Provide the (X, Y) coordinate of the cell's center where the given text is located.  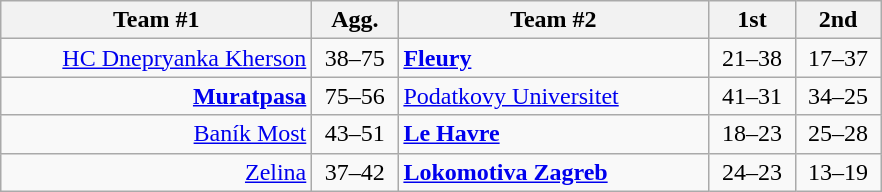
38–75 (355, 58)
Le Havre (554, 134)
Muratpasa (156, 96)
Fleury (554, 58)
1st (752, 20)
Team #2 (554, 20)
2nd (838, 20)
43–51 (355, 134)
25–28 (838, 134)
Baník Most (156, 134)
75–56 (355, 96)
17–37 (838, 58)
21–38 (752, 58)
Lokomotiva Zagreb (554, 172)
Zelina (156, 172)
13–19 (838, 172)
41–31 (752, 96)
18–23 (752, 134)
34–25 (838, 96)
24–23 (752, 172)
Podatkovy Universitet (554, 96)
Agg. (355, 20)
HC Dnepryanka Kherson (156, 58)
37–42 (355, 172)
Team #1 (156, 20)
